Return [X, Y] of the center of cell containing provided text 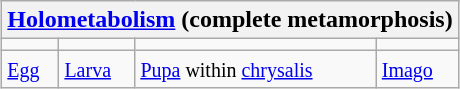
Larva [97, 69]
Imago [417, 69]
Holometabolism (complete metamorphosis) [230, 20]
Pupa within chrysalis [256, 69]
Egg [30, 69]
